Search for the cell housing the specified text and yield its (x, y) center coordinate. 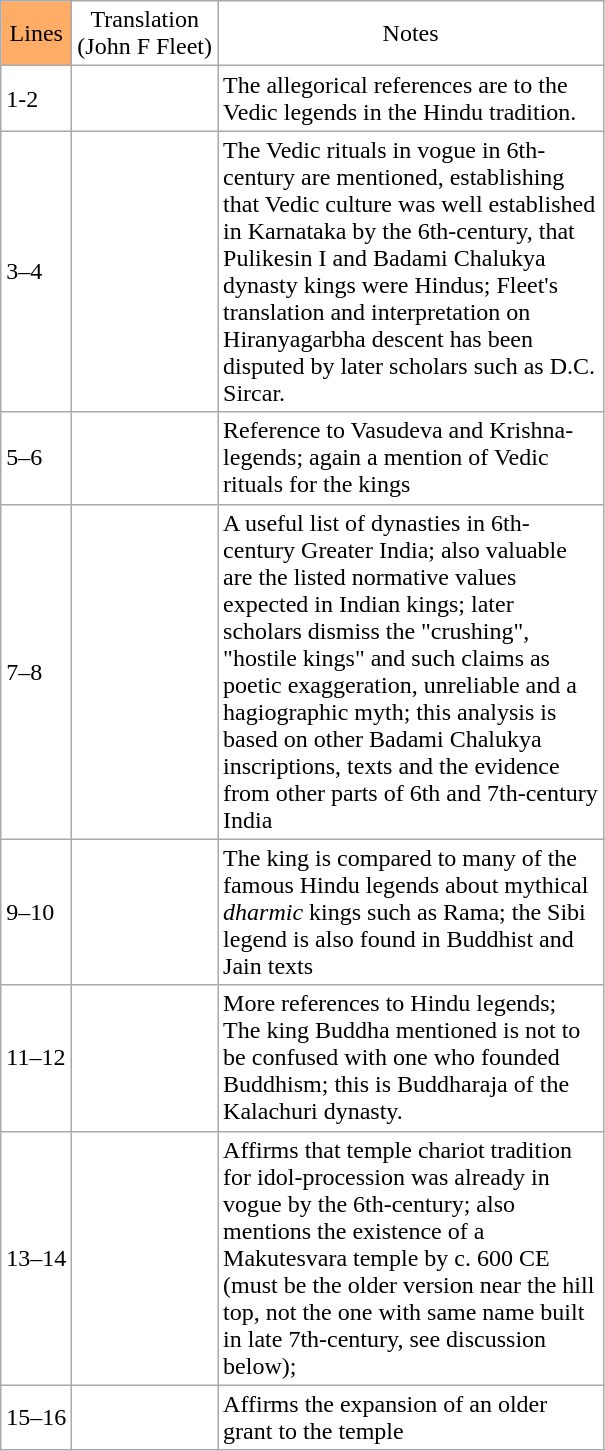
5–6 (36, 458)
Notes (411, 34)
1-2 (36, 98)
3–4 (36, 272)
11–12 (36, 1058)
Translation(John F Fleet) (145, 34)
The allegorical references are to the Vedic legends in the Hindu tradition. (411, 98)
Affirms the expansion of an older grant to the temple (411, 1418)
Reference to Vasudeva and Krishna-legends; again a mention of Vedic rituals for the kings (411, 458)
9–10 (36, 912)
15–16 (36, 1418)
7–8 (36, 672)
13–14 (36, 1258)
Lines (36, 34)
